Identify which cell holds the provided text, then report its [x, y] central coordinate. 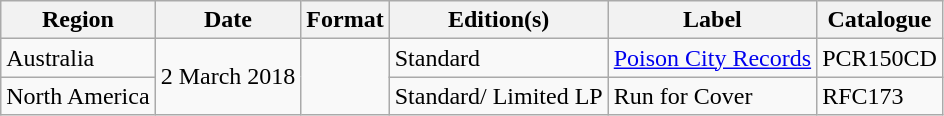
Standard/ Limited LP [498, 96]
PCR150CD [880, 58]
2 March 2018 [228, 77]
Poison City Records [712, 58]
North America [78, 96]
Australia [78, 58]
RFC173 [880, 96]
Catalogue [880, 20]
Date [228, 20]
Region [78, 20]
Standard [498, 58]
Label [712, 20]
Edition(s) [498, 20]
Format [345, 20]
Run for Cover [712, 96]
